Determine the [X, Y] coordinate at the center of the cell enclosing the given text.  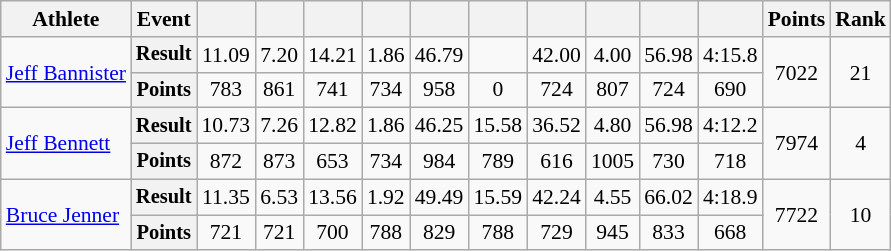
Bruce Jenner [66, 214]
1.92 [386, 197]
Jeff Bennett [66, 144]
730 [668, 162]
4:15.8 [730, 55]
4.55 [612, 197]
718 [730, 162]
36.52 [556, 126]
873 [279, 162]
729 [556, 233]
4:12.2 [730, 126]
4:18.9 [730, 197]
872 [226, 162]
42.24 [556, 197]
690 [730, 90]
958 [440, 90]
741 [332, 90]
668 [730, 233]
7722 [797, 214]
653 [332, 162]
861 [279, 90]
21 [860, 72]
15.59 [498, 197]
945 [612, 233]
4 [860, 144]
984 [440, 162]
49.49 [440, 197]
829 [440, 233]
616 [556, 162]
7.26 [279, 126]
11.09 [226, 55]
46.79 [440, 55]
11.35 [226, 197]
789 [498, 162]
0 [498, 90]
10.73 [226, 126]
10 [860, 214]
7974 [797, 144]
15.58 [498, 126]
833 [668, 233]
700 [332, 233]
42.00 [556, 55]
Athlete [66, 19]
Rank [860, 19]
1005 [612, 162]
4.00 [612, 55]
14.21 [332, 55]
6.53 [279, 197]
7.20 [279, 55]
46.25 [440, 126]
13.56 [332, 197]
783 [226, 90]
Jeff Bannister [66, 72]
12.82 [332, 126]
4.80 [612, 126]
Event [164, 19]
7022 [797, 72]
807 [612, 90]
66.02 [668, 197]
